Locate the cell with the specified text and output its [X, Y] center coordinate. 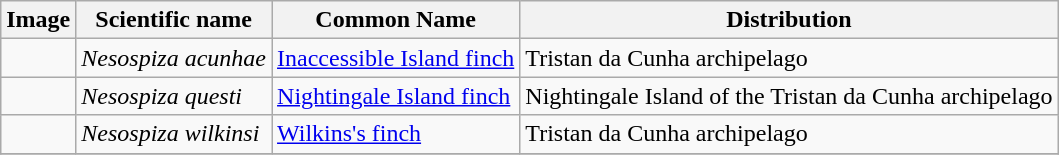
Distribution [789, 20]
Common Name [396, 20]
Scientific name [174, 20]
Wilkins's finch [396, 134]
Image [38, 20]
Nesospiza acunhae [174, 58]
Inaccessible Island finch [396, 58]
Nightingale Island of the Tristan da Cunha archipelago [789, 96]
Nightingale Island finch [396, 96]
Nesospiza wilkinsi [174, 134]
Nesospiza questi [174, 96]
